Return the (X, Y) coordinate for the center point of the cell that contains the specified text.  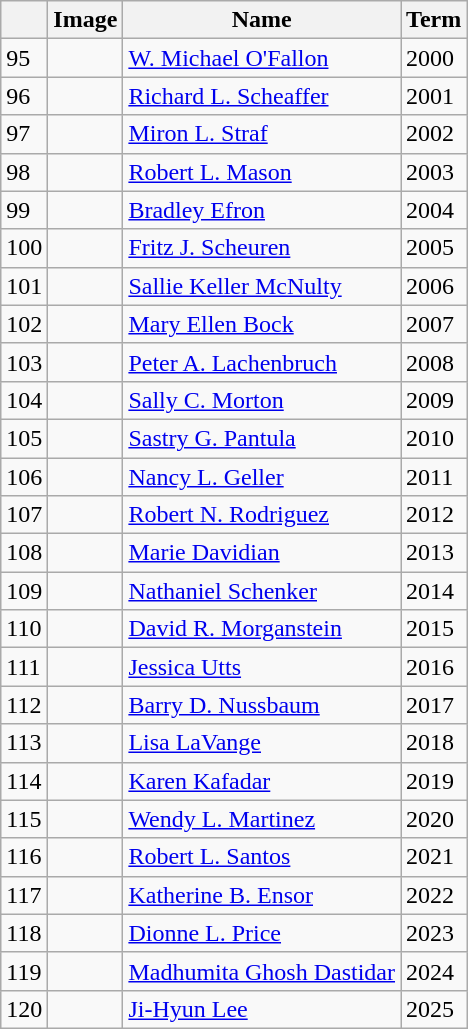
2001 (434, 96)
Name (262, 20)
2011 (434, 477)
117 (24, 895)
2014 (434, 591)
Nathaniel Schenker (262, 591)
Dionne L. Price (262, 933)
2019 (434, 781)
101 (24, 286)
104 (24, 400)
118 (24, 933)
2022 (434, 895)
2016 (434, 667)
102 (24, 324)
Bradley Efron (262, 210)
112 (24, 705)
100 (24, 248)
2013 (434, 553)
Ji-Hyun Lee (262, 1009)
2009 (434, 400)
Richard L. Scheaffer (262, 96)
Sastry G. Pantula (262, 438)
2005 (434, 248)
105 (24, 438)
115 (24, 819)
95 (24, 58)
Mary Ellen Bock (262, 324)
103 (24, 362)
Robert L. Mason (262, 172)
2020 (434, 819)
Marie Davidian (262, 553)
2006 (434, 286)
98 (24, 172)
114 (24, 781)
Sally C. Morton (262, 400)
Miron L. Straf (262, 134)
Karen Kafadar (262, 781)
2025 (434, 1009)
111 (24, 667)
106 (24, 477)
120 (24, 1009)
W. Michael O'Fallon (262, 58)
Nancy L. Geller (262, 477)
119 (24, 971)
Lisa LaVange (262, 743)
2002 (434, 134)
2010 (434, 438)
Katherine B. Ensor (262, 895)
Sallie Keller McNulty (262, 286)
116 (24, 857)
2004 (434, 210)
Robert L. Santos (262, 857)
David R. Morganstein (262, 629)
Jessica Utts (262, 667)
109 (24, 591)
108 (24, 553)
Image (86, 20)
2018 (434, 743)
113 (24, 743)
2023 (434, 933)
Madhumita Ghosh Dastidar (262, 971)
2003 (434, 172)
Term (434, 20)
2021 (434, 857)
2000 (434, 58)
2024 (434, 971)
Wendy L. Martinez (262, 819)
110 (24, 629)
97 (24, 134)
2008 (434, 362)
2007 (434, 324)
2012 (434, 515)
Peter A. Lachenbruch (262, 362)
96 (24, 96)
Robert N. Rodriguez (262, 515)
Fritz J. Scheuren (262, 248)
Barry D. Nussbaum (262, 705)
99 (24, 210)
2017 (434, 705)
2015 (434, 629)
107 (24, 515)
